Provide the (x, y) coordinate of the cell's center where the given text is located.  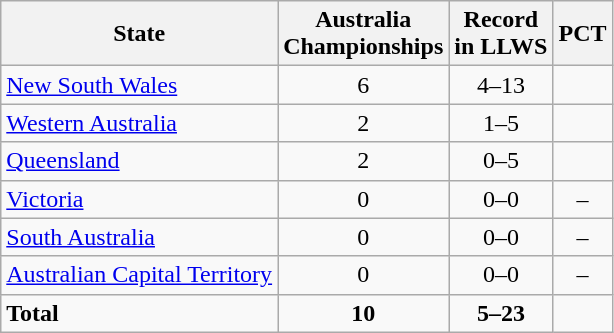
PCT (582, 34)
Queensland (140, 161)
Victoria (140, 199)
4–13 (501, 85)
State (140, 34)
South Australia (140, 237)
Western Australia (140, 123)
Total (140, 313)
New South Wales (140, 85)
AustraliaChampionships (364, 34)
Recordin LLWS (501, 34)
1–5 (501, 123)
Australian Capital Territory (140, 275)
6 (364, 85)
10 (364, 313)
5–23 (501, 313)
0–5 (501, 161)
